Return the [x, y] coordinate for the center point of the cell that contains the specified text.  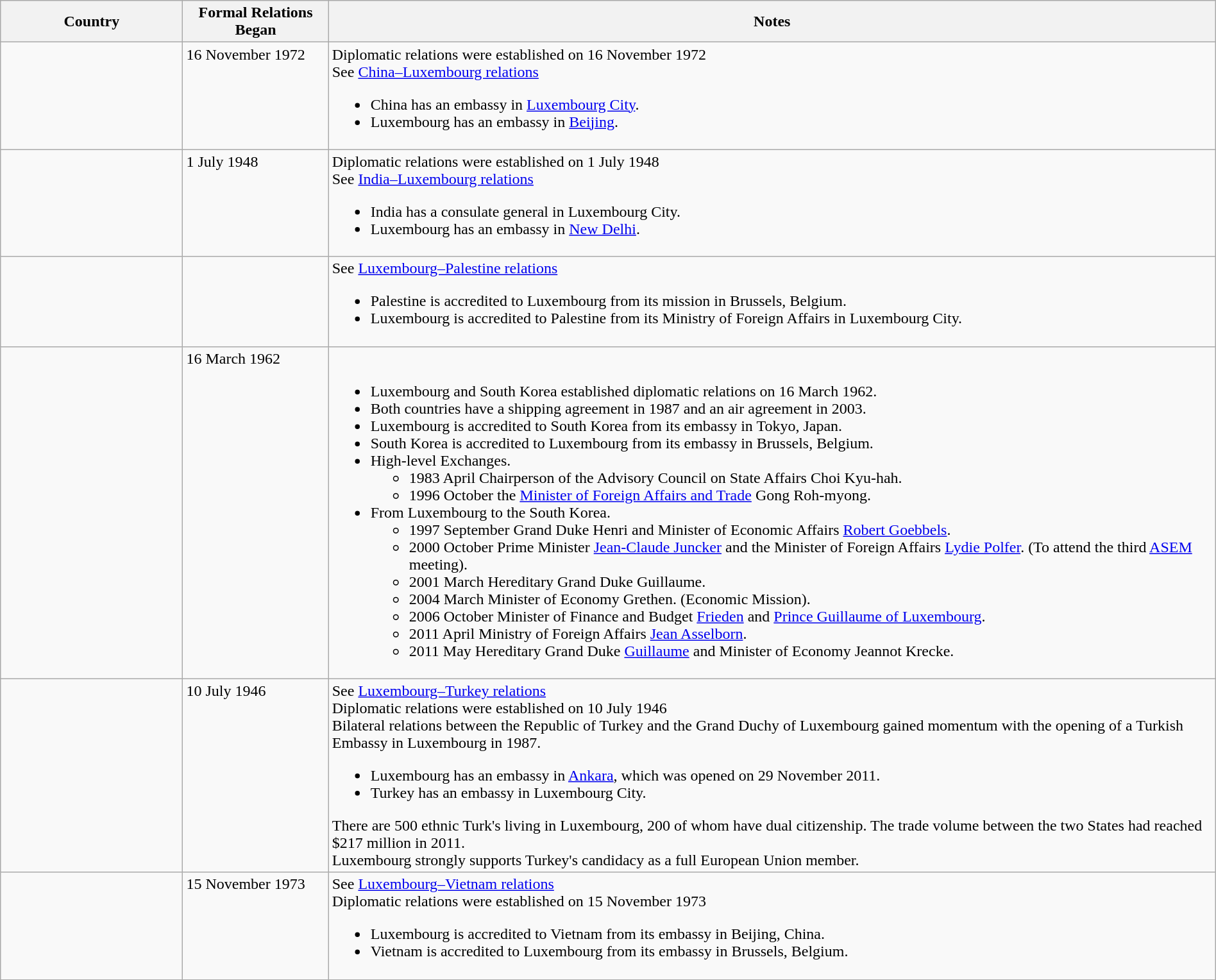
16 November 1972 [255, 96]
Country [92, 22]
15 November 1973 [255, 926]
Notes [772, 22]
10 July 1946 [255, 775]
1 July 1948 [255, 203]
16 March 1962 [255, 512]
Formal Relations Began [255, 22]
